For the text-containing cell, return its midpoint in (X, Y) coordinate format. 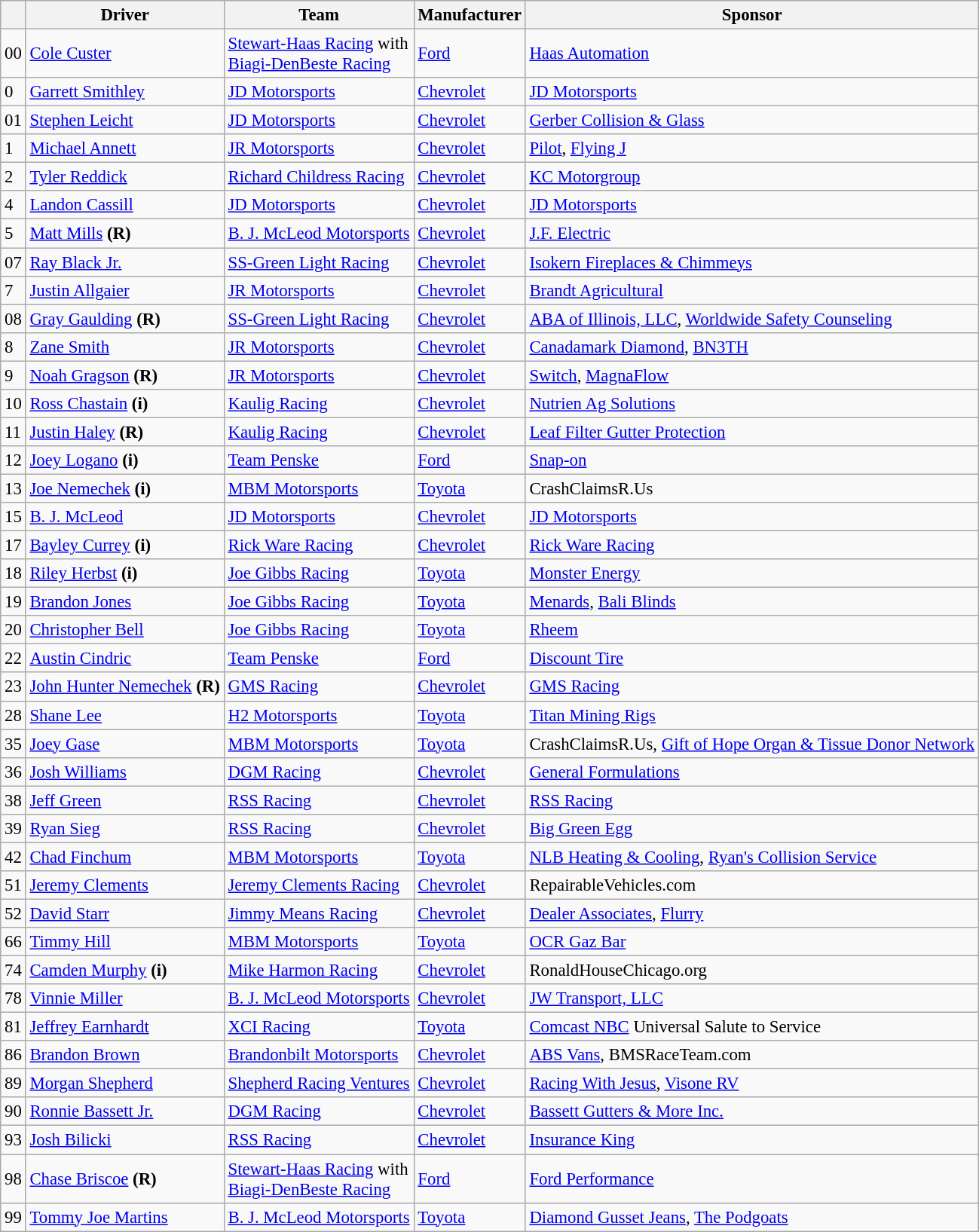
20 (14, 630)
XCI Racing (319, 1027)
18 (14, 573)
Timmy Hill (125, 942)
Menards, Bali Blinds (752, 602)
12 (14, 460)
Richard Childress Racing (319, 177)
Vinnie Miller (125, 998)
Chad Finchum (125, 857)
Jeremy Clements (125, 885)
90 (14, 1111)
Manufacturer (470, 15)
ABS Vans, BMSRaceTeam.com (752, 1055)
4 (14, 206)
General Formulations (752, 772)
Joey Logano (i) (125, 460)
H2 Motorsports (319, 715)
Shepherd Racing Ventures (319, 1084)
RonaldHouseChicago.org (752, 971)
Switch, MagnaFlow (752, 375)
Christopher Bell (125, 630)
42 (14, 857)
NLB Heating & Cooling, Ryan's Collision Service (752, 857)
39 (14, 829)
Diamond Gusset Jeans, The Podgoats (752, 1217)
Brandonbilt Motorsports (319, 1055)
ABA of Illinois, LLC, Worldwide Safety Counseling (752, 319)
Cole Custer (125, 54)
17 (14, 546)
07 (14, 262)
Ford Performance (752, 1179)
David Starr (125, 913)
52 (14, 913)
35 (14, 744)
Brandt Agricultural (752, 290)
93 (14, 1140)
7 (14, 290)
89 (14, 1084)
Camden Murphy (i) (125, 971)
KC Motorgroup (752, 177)
86 (14, 1055)
Jimmy Means Racing (319, 913)
Jeff Green (125, 800)
0 (14, 92)
Brandon Jones (125, 602)
Dealer Associates, Flurry (752, 913)
Racing With Jesus, Visone RV (752, 1084)
23 (14, 687)
Jeffrey Earnhardt (125, 1027)
36 (14, 772)
Isokern Fireplaces & Chimmeys (752, 262)
Discount Tire (752, 659)
01 (14, 121)
Brandon Brown (125, 1055)
8 (14, 347)
Team (319, 15)
38 (14, 800)
Pilot, Flying J (752, 148)
JW Transport, LLC (752, 998)
9 (14, 375)
Stephen Leicht (125, 121)
Joe Nemechek (i) (125, 488)
81 (14, 1027)
Ray Black Jr. (125, 262)
5 (14, 234)
99 (14, 1217)
Leaf Filter Gutter Protection (752, 432)
Morgan Shepherd (125, 1084)
10 (14, 404)
Gerber Collision & Glass (752, 121)
Joey Gase (125, 744)
22 (14, 659)
Ross Chastain (i) (125, 404)
Matt Mills (R) (125, 234)
Haas Automation (752, 54)
Tyler Reddick (125, 177)
RepairableVehicles.com (752, 885)
Snap-on (752, 460)
OCR Gaz Bar (752, 942)
51 (14, 885)
Ronnie Bassett Jr. (125, 1111)
00 (14, 54)
13 (14, 488)
Riley Herbst (i) (125, 573)
Rheem (752, 630)
Sponsor (752, 15)
78 (14, 998)
28 (14, 715)
B. J. McLeod (125, 517)
Insurance King (752, 1140)
Michael Annett (125, 148)
Austin Cindric (125, 659)
Bayley Currey (i) (125, 546)
Tommy Joe Martins (125, 1217)
Big Green Egg (752, 829)
CrashClaimsR.Us, Gift of Hope Organ & Tissue Donor Network (752, 744)
Shane Lee (125, 715)
Canadamark Diamond, BN3TH (752, 347)
66 (14, 942)
Josh Bilicki (125, 1140)
Justin Haley (R) (125, 432)
Noah Gragson (R) (125, 375)
15 (14, 517)
2 (14, 177)
Monster Energy (752, 573)
Mike Harmon Racing (319, 971)
Nutrien Ag Solutions (752, 404)
CrashClaimsR.Us (752, 488)
Driver (125, 15)
11 (14, 432)
Jeremy Clements Racing (319, 885)
J.F. Electric (752, 234)
74 (14, 971)
98 (14, 1179)
Ryan Sieg (125, 829)
Chase Briscoe (R) (125, 1179)
John Hunter Nemechek (R) (125, 687)
Comcast NBC Universal Salute to Service (752, 1027)
08 (14, 319)
Landon Cassill (125, 206)
Josh Williams (125, 772)
Gray Gaulding (R) (125, 319)
Bassett Gutters & More Inc. (752, 1111)
Titan Mining Rigs (752, 715)
1 (14, 148)
Garrett Smithley (125, 92)
Zane Smith (125, 347)
Justin Allgaier (125, 290)
19 (14, 602)
